Return (x, y) of the center of cell containing provided text 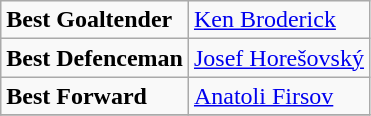
Best Forward (95, 96)
Ken Broderick (278, 20)
Best Goaltender (95, 20)
Best Defenceman (95, 58)
Josef Horešovský (278, 58)
Anatoli Firsov (278, 96)
